Output the [x, y] coordinate of the center of the cell containing the given text.  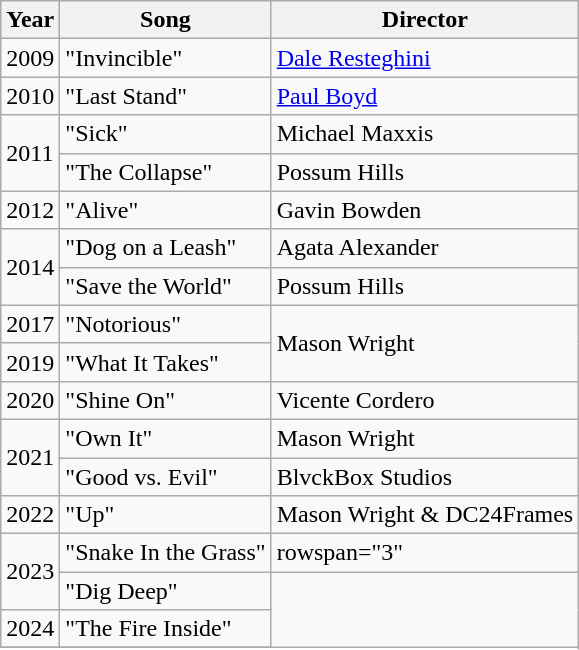
2011 [30, 153]
2024 [30, 629]
"Sick" [166, 134]
2017 [30, 324]
Michael Maxxis [425, 134]
"What It Takes" [166, 362]
"Up" [166, 515]
"Notorious" [166, 324]
Agata Alexander [425, 248]
"Save the World" [166, 286]
Song [166, 20]
2022 [30, 515]
"Alive" [166, 210]
Mason Wright & DC24Frames [425, 515]
2012 [30, 210]
2009 [30, 58]
"Snake In the Grass" [166, 553]
2020 [30, 400]
2010 [30, 96]
2023 [30, 572]
Dale Resteghini [425, 58]
Year [30, 20]
Gavin Bowden [425, 210]
BlvckBox Studios [425, 477]
"Invincible" [166, 58]
Vicente Cordero [425, 400]
"Dog on a Leash" [166, 248]
2021 [30, 457]
"The Collapse" [166, 172]
"The Fire Inside" [166, 629]
"Shine On" [166, 400]
"Good vs. Evil" [166, 477]
"Last Stand" [166, 96]
Paul Boyd [425, 96]
"Dig Deep" [166, 591]
rowspan="3" [425, 553]
"Own It" [166, 438]
2019 [30, 362]
2014 [30, 267]
Director [425, 20]
